From the cell containing the given text, extract its center point as (X, Y) coordinate. 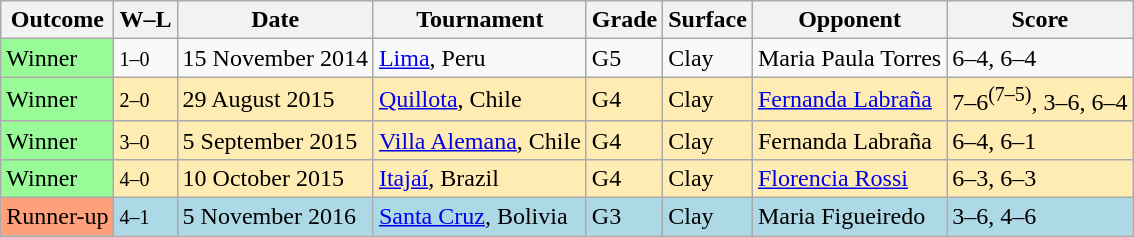
6–3, 6–3 (1040, 178)
G5 (624, 58)
W–L (146, 20)
Lima, Peru (480, 58)
3–6, 4–6 (1040, 217)
Tournament (480, 20)
10 October 2015 (275, 178)
Villa Alemana, Chile (480, 140)
29 August 2015 (275, 100)
Runner-up (58, 217)
Outcome (58, 20)
Itajaí, Brazil (480, 178)
Grade (624, 20)
Surface (708, 20)
1–0 (146, 58)
Maria Paula Torres (849, 58)
Florencia Rossi (849, 178)
3–0 (146, 140)
Date (275, 20)
Score (1040, 20)
G3 (624, 217)
5 September 2015 (275, 140)
7–6(7–5), 3–6, 6–4 (1040, 100)
Maria Figueiredo (849, 217)
Santa Cruz, Bolivia (480, 217)
5 November 2016 (275, 217)
4–0 (146, 178)
6–4, 6–1 (1040, 140)
Quillota, Chile (480, 100)
4–1 (146, 217)
2–0 (146, 100)
6–4, 6–4 (1040, 58)
Opponent (849, 20)
15 November 2014 (275, 58)
